Capture the cell that displays the provided text and extract its [x, y] central coordinate. 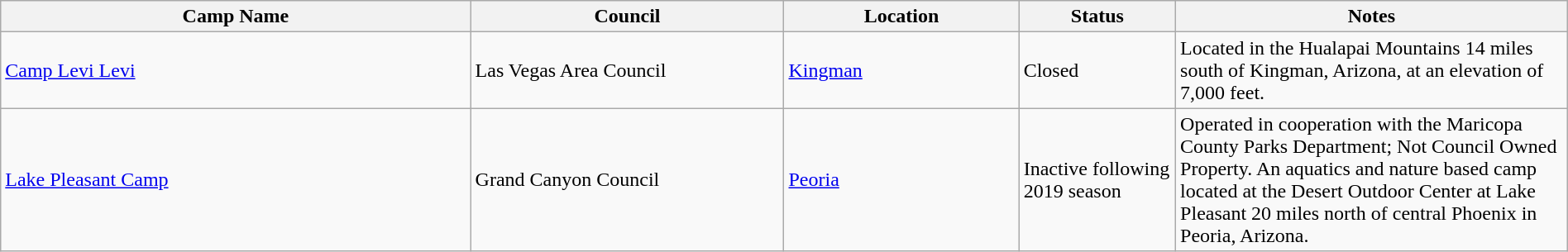
Camp Name [236, 17]
Peoria [901, 180]
Notes [1372, 17]
Kingman [901, 70]
Location [901, 17]
Closed [1097, 70]
Inactive following 2019 season [1097, 180]
Council [627, 17]
Las Vegas Area Council [627, 70]
Lake Pleasant Camp [236, 180]
Grand Canyon Council [627, 180]
Camp Levi Levi [236, 70]
Status [1097, 17]
Located in the Hualapai Mountains 14 miles south of Kingman, Arizona, at an elevation of 7,000 feet. [1372, 70]
